Search for the cell housing the specified text and yield its (x, y) center coordinate. 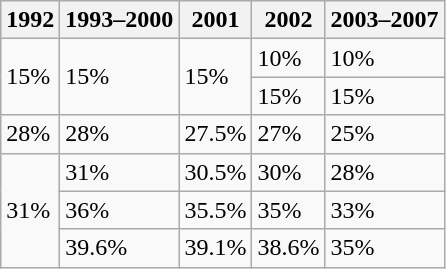
30.5% (216, 172)
30% (288, 172)
2003–2007 (384, 20)
27.5% (216, 134)
33% (384, 210)
38.6% (288, 248)
39.6% (120, 248)
25% (384, 134)
1993–2000 (120, 20)
39.1% (216, 248)
35.5% (216, 210)
1992 (30, 20)
36% (120, 210)
2002 (288, 20)
2001 (216, 20)
27% (288, 134)
